Return the [X, Y] coordinate for the center point of the cell that contains the specified text.  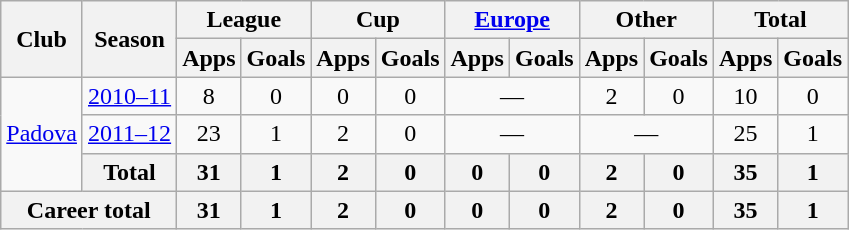
10 [745, 96]
2011–12 [129, 134]
League [244, 20]
Cup [378, 20]
Club [42, 39]
Season [129, 39]
Padova [42, 134]
Career total [89, 210]
8 [209, 96]
2010–11 [129, 96]
25 [745, 134]
Europe [512, 20]
Other [646, 20]
23 [209, 134]
